Pinpoint the cell where the given text exists, returning its (X, Y) midpoint coordinate. 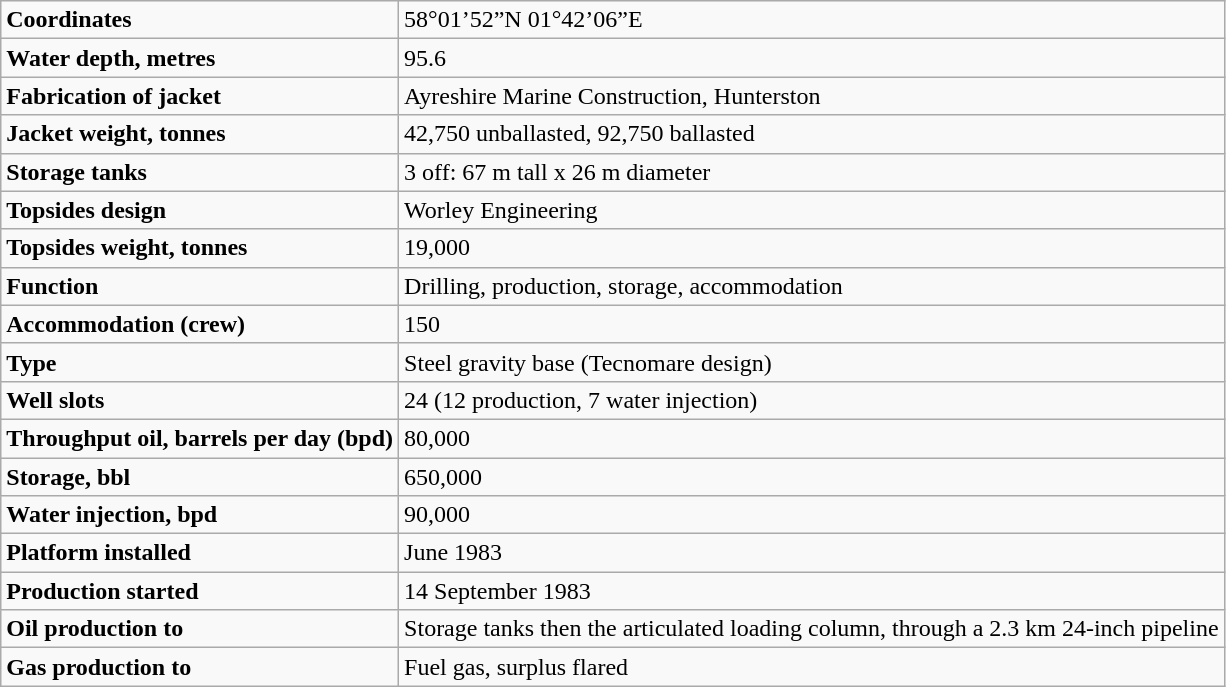
90,000 (812, 515)
Topsides design (200, 210)
Storage, bbl (200, 477)
Steel gravity base (Tecnomare design) (812, 362)
Accommodation (crew) (200, 324)
Function (200, 286)
Storage tanks (200, 172)
Type (200, 362)
80,000 (812, 438)
Topsides weight, tonnes (200, 248)
650,000 (812, 477)
19,000 (812, 248)
Water injection, bpd (200, 515)
Oil production to (200, 629)
Fabrication of jacket (200, 96)
Worley Engineering (812, 210)
Fuel gas, surplus flared (812, 667)
58°01’52”N 01°42’06”E (812, 20)
150 (812, 324)
Jacket weight, tonnes (200, 134)
24 (12 production, 7 water injection) (812, 400)
14 September 1983 (812, 591)
Storage tanks then the articulated loading column, through a 2.3 km 24-inch pipeline (812, 629)
Coordinates (200, 20)
95.6 (812, 58)
3 off: 67 m tall x 26 m diameter (812, 172)
Drilling, production, storage, accommodation (812, 286)
Platform installed (200, 553)
Gas production to (200, 667)
Ayreshire Marine Construction, Hunterston (812, 96)
Well slots (200, 400)
June 1983 (812, 553)
Production started (200, 591)
Throughput oil, barrels per day (bpd) (200, 438)
42,750 unballasted, 92,750 ballasted (812, 134)
Water depth, metres (200, 58)
